Output the (X, Y) coordinate of the center of the cell containing the given text.  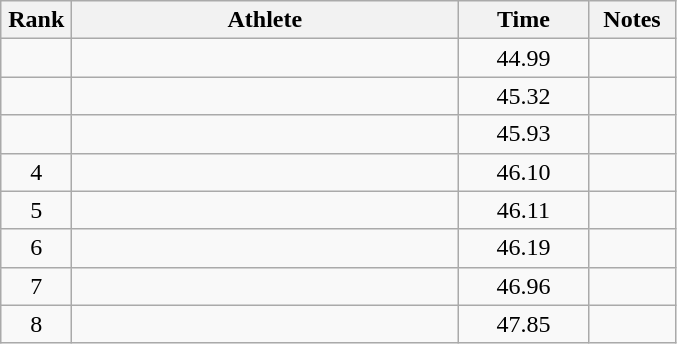
Rank (36, 20)
47.85 (524, 324)
45.32 (524, 96)
4 (36, 172)
46.96 (524, 286)
7 (36, 286)
Time (524, 20)
46.19 (524, 248)
46.10 (524, 172)
44.99 (524, 58)
Notes (632, 20)
6 (36, 248)
5 (36, 210)
46.11 (524, 210)
45.93 (524, 134)
8 (36, 324)
Athlete (265, 20)
